Output the (x, y) coordinate of the center of the cell containing the given text.  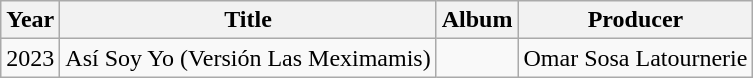
Omar Sosa Latournerie (636, 58)
Así Soy Yo (Versión Las Meximamis) (248, 58)
Year (30, 20)
Title (248, 20)
Producer (636, 20)
Album (477, 20)
2023 (30, 58)
